Provide the [X, Y] coordinate of the cell's center where the given text is located.  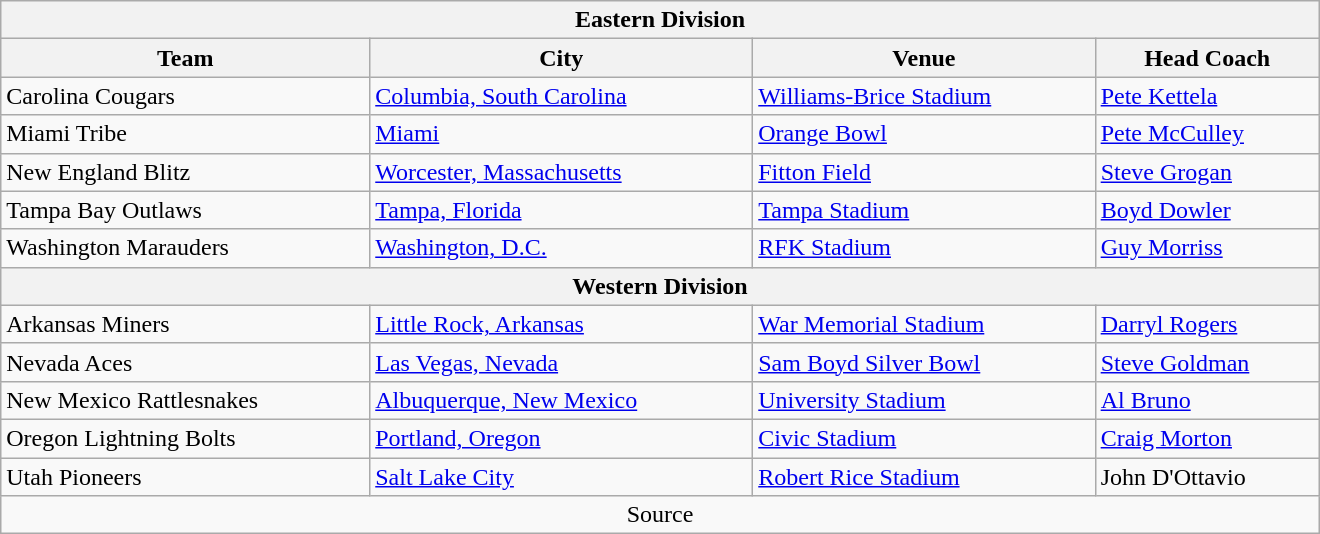
City [562, 58]
Al Bruno [1207, 400]
Robert Rice Stadium [924, 477]
Head Coach [1207, 58]
Orange Bowl [924, 134]
Eastern Division [660, 20]
University Stadium [924, 400]
Darryl Rogers [1207, 324]
New England Blitz [186, 172]
Williams-Brice Stadium [924, 96]
Washington, D.C. [562, 248]
Utah Pioneers [186, 477]
Sam Boyd Silver Bowl [924, 362]
Carolina Cougars [186, 96]
Civic Stadium [924, 438]
Las Vegas, Nevada [562, 362]
RFK Stadium [924, 248]
Oregon Lightning Bolts [186, 438]
Albuquerque, New Mexico [562, 400]
Western Division [660, 286]
John D'Ottavio [1207, 477]
Tampa Bay Outlaws [186, 210]
Fitton Field [924, 172]
Tampa, Florida [562, 210]
Worcester, Massachusetts [562, 172]
Pete Kettela [1207, 96]
Venue [924, 58]
Steve Goldman [1207, 362]
Guy Morriss [1207, 248]
Pete McCulley [1207, 134]
Little Rock, Arkansas [562, 324]
Craig Morton [1207, 438]
Miami Tribe [186, 134]
Boyd Dowler [1207, 210]
War Memorial Stadium [924, 324]
Source [660, 515]
Nevada Aces [186, 362]
Arkansas Miners [186, 324]
Columbia, South Carolina [562, 96]
Salt Lake City [562, 477]
Miami [562, 134]
Portland, Oregon [562, 438]
Tampa Stadium [924, 210]
Washington Marauders [186, 248]
Team [186, 58]
Steve Grogan [1207, 172]
New Mexico Rattlesnakes [186, 400]
